Find where the given text appears and provide that cell's center as (x, y) coordinate. 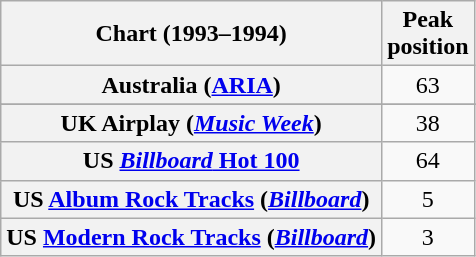
US Modern Rock Tracks (Billboard) (192, 237)
US Billboard Hot 100 (192, 161)
38 (428, 123)
Australia (ARIA) (192, 85)
Peakposition (428, 34)
64 (428, 161)
63 (428, 85)
5 (428, 199)
Chart (1993–1994) (192, 34)
US Album Rock Tracks (Billboard) (192, 199)
3 (428, 237)
UK Airplay (Music Week) (192, 123)
